Identify which cell holds the provided text, then report its [X, Y] central coordinate. 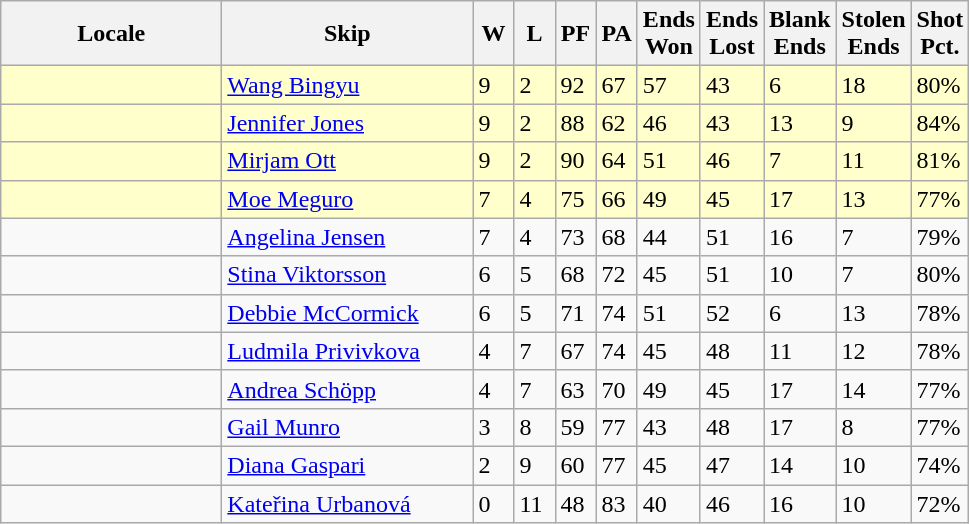
64 [616, 161]
Stolen Ends [874, 34]
Kateřina Urbanová [348, 503]
12 [874, 351]
Ludmila Privivkova [348, 351]
PA [616, 34]
Wang Bingyu [348, 85]
72% [940, 503]
Locale [112, 34]
Stina Viktorsson [348, 275]
0 [494, 503]
Diana Gaspari [348, 465]
75 [576, 199]
60 [576, 465]
W [494, 34]
Ends Lost [732, 34]
18 [874, 85]
72 [616, 275]
66 [616, 199]
84% [940, 123]
92 [576, 85]
Skip [348, 34]
81% [940, 161]
62 [616, 123]
71 [576, 313]
90 [576, 161]
70 [616, 389]
Moe Meguro [348, 199]
L [534, 34]
Blank Ends [800, 34]
59 [576, 427]
Andrea Schöpp [348, 389]
Gail Munro [348, 427]
Shot Pct. [940, 34]
Mirjam Ott [348, 161]
Jennifer Jones [348, 123]
74% [940, 465]
88 [576, 123]
Angelina Jensen [348, 237]
PF [576, 34]
63 [576, 389]
73 [576, 237]
3 [494, 427]
44 [668, 237]
57 [668, 85]
Ends Won [668, 34]
Debbie McCormick [348, 313]
79% [940, 237]
52 [732, 313]
83 [616, 503]
47 [732, 465]
40 [668, 503]
